Capture the cell that displays the provided text and extract its (x, y) central coordinate. 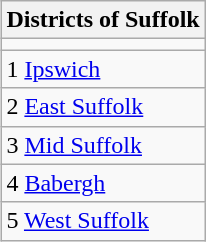
4 Babergh (103, 183)
Districts of Suffolk (103, 20)
1 Ipswich (103, 69)
3 Mid Suffolk (103, 145)
2 East Suffolk (103, 107)
5 West Suffolk (103, 221)
